From the cell containing the given text, extract its center point as [x, y] coordinate. 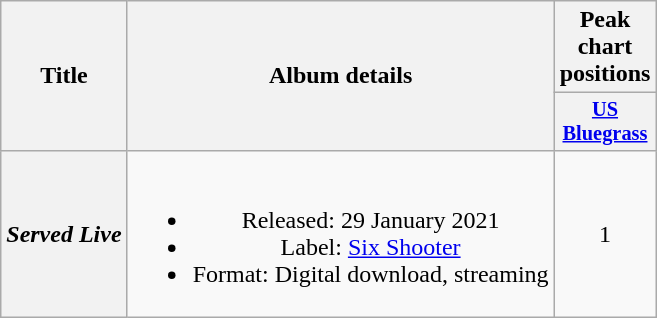
Peak chart positions [605, 47]
US Bluegrass [605, 122]
Album details [340, 76]
Title [64, 76]
Released: 29 January 2021Label: Six ShooterFormat: Digital download, streaming [340, 234]
Served Live [64, 234]
1 [605, 234]
